Identify which cell holds the provided text, then report its (X, Y) central coordinate. 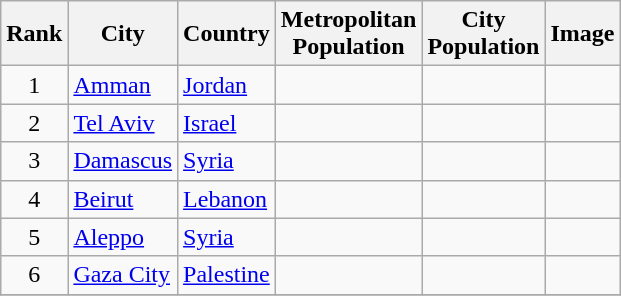
4 (34, 199)
City (123, 34)
6 (34, 275)
MetropolitanPopulation (348, 34)
2 (34, 123)
Gaza City (123, 275)
Image (582, 34)
Damascus (123, 161)
1 (34, 85)
5 (34, 237)
3 (34, 161)
Tel Aviv (123, 123)
Country (227, 34)
Jordan (227, 85)
Beirut (123, 199)
Lebanon (227, 199)
Rank (34, 34)
Palestine (227, 275)
CityPopulation (484, 34)
Amman (123, 85)
Aleppo (123, 237)
Israel (227, 123)
